Identify which cell holds the provided text, then report its (X, Y) central coordinate. 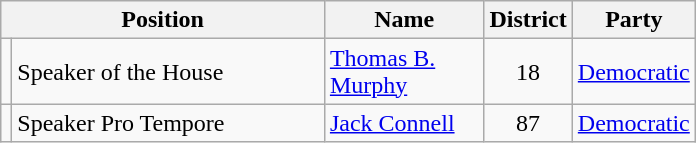
Name (404, 20)
87 (528, 123)
Party (634, 20)
Speaker Pro Tempore (168, 123)
Position (163, 20)
Speaker of the House (168, 72)
18 (528, 72)
District (528, 20)
Jack Connell (404, 123)
Thomas B. Murphy (404, 72)
